Search for the cell housing the specified text and yield its [X, Y] center coordinate. 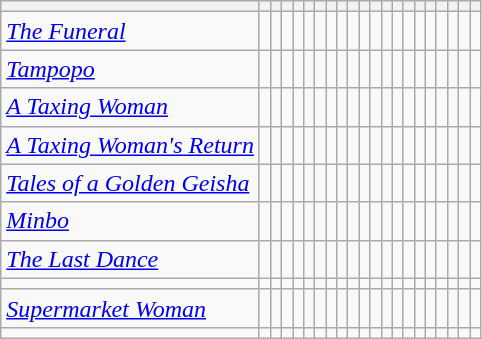
Supermarket Woman [130, 308]
The Funeral [130, 31]
A Taxing Woman [130, 107]
Tampopo [130, 69]
Tales of a Golden Geisha [130, 183]
The Last Dance [130, 259]
A Taxing Woman's Return [130, 145]
Minbo [130, 221]
